From the cell containing the given text, extract its center point as (X, Y) coordinate. 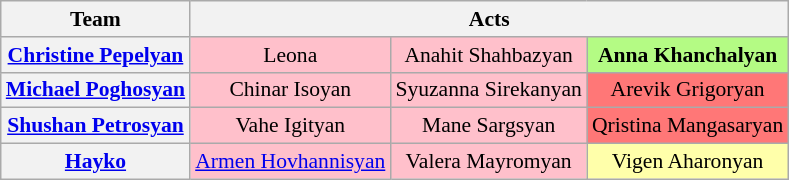
Hayko (96, 162)
Valera Mayromyan (488, 162)
Vahe Igityan (290, 126)
Leona (290, 55)
Team (96, 19)
Michael Poghosyan (96, 90)
Armen Hovhannisyan (290, 162)
Christine Pepelyan (96, 55)
Vigen Aharonyan (688, 162)
Shushan Petrosyan (96, 126)
Acts (489, 19)
Mane Sargsyan (488, 126)
Chinar Isoyan (290, 90)
Qristina Mangasaryan (688, 126)
Anahit Shahbazyan (488, 55)
Syuzanna Sirekanyan (488, 90)
Anna Khanchalyan (688, 55)
Arevik Grigoryan (688, 90)
